Search for the cell housing the specified text and yield its [x, y] center coordinate. 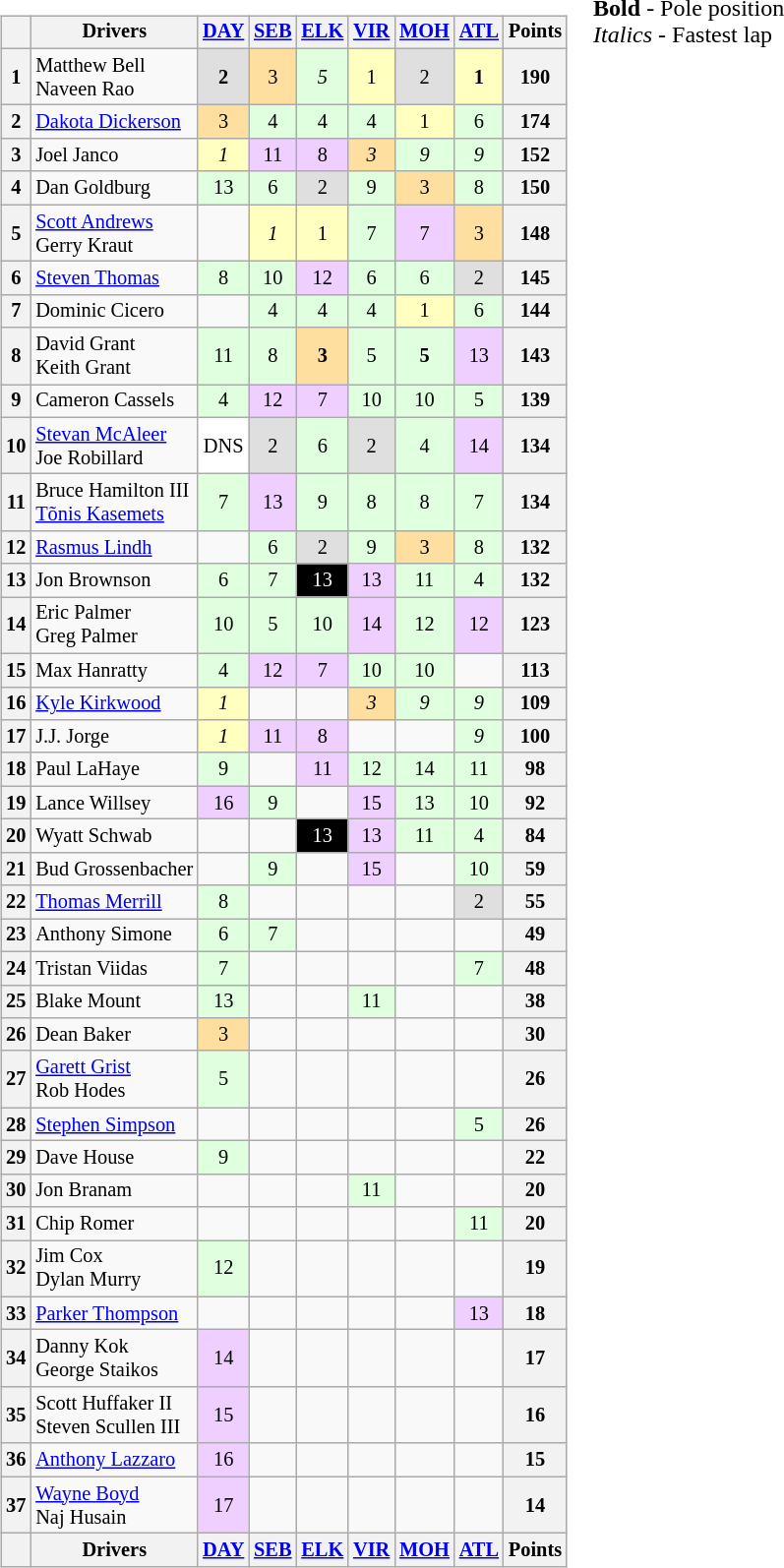
37 [16, 1505]
148 [535, 233]
Steven Thomas [114, 278]
Rasmus Lindh [114, 548]
DNS [223, 446]
Tristan Viidas [114, 968]
Wyatt Schwab [114, 836]
Jon Brownson [114, 580]
Dave House [114, 1158]
55 [535, 902]
145 [535, 278]
92 [535, 803]
24 [16, 968]
Dean Baker [114, 1035]
Stevan McAleer Joe Robillard [114, 446]
Blake Mount [114, 1001]
59 [535, 869]
31 [16, 1224]
Anthony Simone [114, 935]
23 [16, 935]
143 [535, 356]
174 [535, 122]
Bruce Hamilton III Tõnis Kasemets [114, 503]
Scott Huffaker II Steven Scullen III [114, 1416]
21 [16, 869]
David Grant Keith Grant [114, 356]
29 [16, 1158]
Matthew Bell Naveen Rao [114, 77]
Parker Thompson [114, 1313]
25 [16, 1001]
Garett Grist Rob Hodes [114, 1079]
Anthony Lazzaro [114, 1460]
33 [16, 1313]
Dan Goldburg [114, 188]
100 [535, 737]
Dakota Dickerson [114, 122]
36 [16, 1460]
32 [16, 1269]
Stephen Simpson [114, 1124]
Thomas Merrill [114, 902]
38 [535, 1001]
Jim Cox Dylan Murry [114, 1269]
49 [535, 935]
Danny Kok George Staikos [114, 1358]
Max Hanratty [114, 670]
Eric Palmer Greg Palmer [114, 626]
144 [535, 311]
Cameron Cassels [114, 401]
48 [535, 968]
Dominic Cicero [114, 311]
Bud Grossenbacher [114, 869]
35 [16, 1416]
27 [16, 1079]
Wayne Boyd Naj Husain [114, 1505]
98 [535, 769]
150 [535, 188]
139 [535, 401]
Scott Andrews Gerry Kraut [114, 233]
109 [535, 703]
152 [535, 155]
Jon Branam [114, 1190]
Kyle Kirkwood [114, 703]
Chip Romer [114, 1224]
34 [16, 1358]
190 [535, 77]
113 [535, 670]
Joel Janco [114, 155]
J.J. Jorge [114, 737]
28 [16, 1124]
Lance Willsey [114, 803]
123 [535, 626]
84 [535, 836]
Paul LaHaye [114, 769]
